Output the (x, y) coordinate of the center of the cell containing the given text.  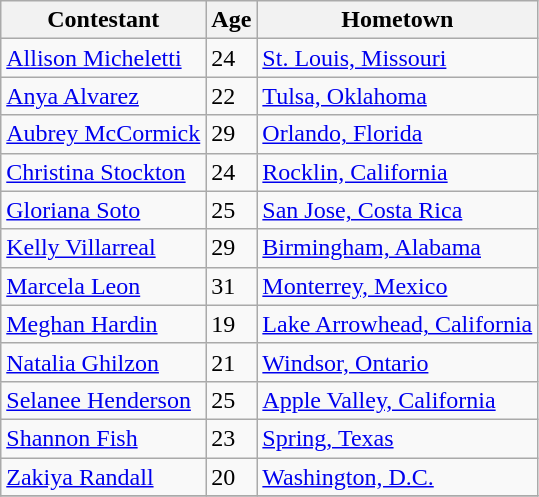
Christina Stockton (104, 172)
Marcela Leon (104, 286)
Zakiya Randall (104, 477)
Kelly Villarreal (104, 248)
Washington, D.C. (398, 477)
Contestant (104, 20)
21 (232, 362)
Hometown (398, 20)
19 (232, 324)
San Jose, Costa Rica (398, 210)
Lake Arrowhead, California (398, 324)
Tulsa, Oklahoma (398, 96)
20 (232, 477)
Shannon Fish (104, 438)
St. Louis, Missouri (398, 58)
23 (232, 438)
22 (232, 96)
Selanee Henderson (104, 400)
31 (232, 286)
Age (232, 20)
Natalia Ghilzon (104, 362)
Orlando, Florida (398, 134)
Spring, Texas (398, 438)
Aubrey McCormick (104, 134)
Meghan Hardin (104, 324)
Gloriana Soto (104, 210)
Allison Micheletti (104, 58)
Birmingham, Alabama (398, 248)
Apple Valley, California (398, 400)
Anya Alvarez (104, 96)
Monterrey, Mexico (398, 286)
Windsor, Ontario (398, 362)
Rocklin, California (398, 172)
